Output the (x, y) coordinate of the center of the cell containing the given text.  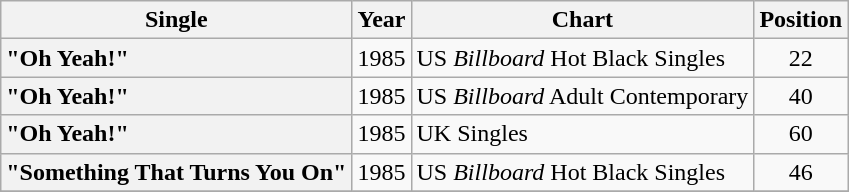
Chart (582, 20)
22 (801, 58)
46 (801, 172)
Position (801, 20)
60 (801, 134)
Single (176, 20)
US Billboard Adult Contemporary (582, 96)
"Something That Turns You On" (176, 172)
UK Singles (582, 134)
40 (801, 96)
Year (382, 20)
